Search for the cell housing the specified text and yield its [X, Y] center coordinate. 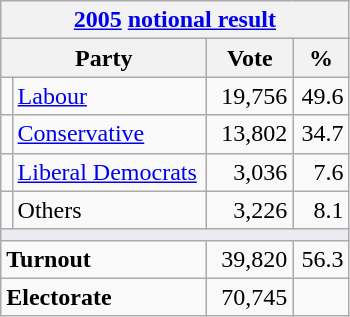
Liberal Democrats [110, 172]
7.6 [321, 172]
Conservative [110, 134]
49.6 [321, 96]
2005 notional result [175, 20]
3,226 [250, 210]
Party [104, 58]
19,756 [250, 96]
Labour [110, 96]
Turnout [104, 259]
Electorate [104, 297]
13,802 [250, 134]
34.7 [321, 134]
70,745 [250, 297]
Others [110, 210]
Vote [250, 58]
56.3 [321, 259]
8.1 [321, 210]
39,820 [250, 259]
3,036 [250, 172]
% [321, 58]
